Pinpoint the cell where the given text exists, returning its [X, Y] midpoint coordinate. 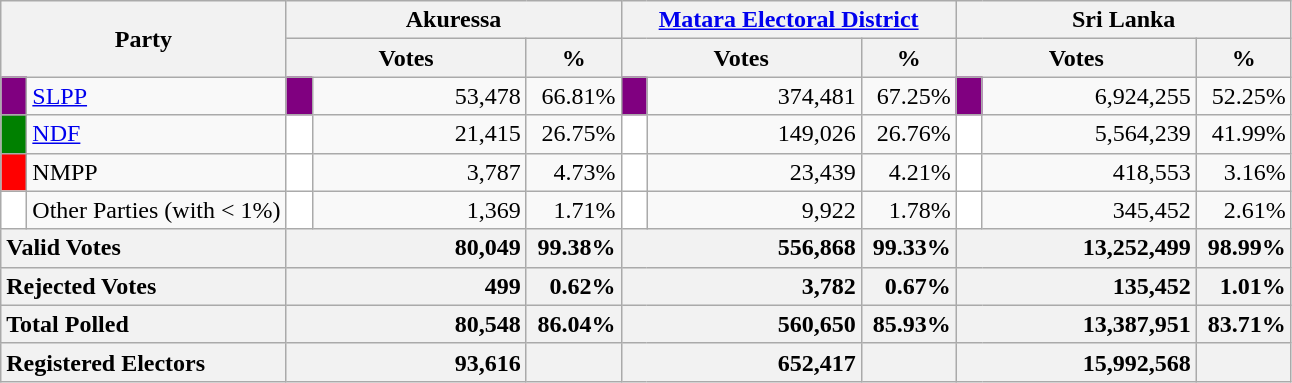
Akuressa [454, 20]
Rejected Votes [144, 286]
0.62% [574, 286]
6,924,255 [1089, 96]
86.04% [574, 324]
Matara Electoral District [788, 20]
23,439 [754, 172]
13,252,499 [1076, 248]
Party [144, 39]
149,026 [754, 134]
135,452 [1076, 286]
66.81% [574, 96]
80,548 [406, 324]
1,369 [419, 210]
2.61% [1244, 210]
NDF [156, 134]
83.71% [1244, 324]
Total Polled [144, 324]
Registered Electors [144, 362]
3.16% [1244, 172]
1.71% [574, 210]
26.75% [574, 134]
1.01% [1244, 286]
93,616 [406, 362]
4.73% [574, 172]
0.67% [908, 286]
3,782 [741, 286]
374,481 [754, 96]
Other Parties (with < 1%) [156, 210]
1.78% [908, 210]
Valid Votes [144, 248]
9,922 [754, 210]
560,650 [741, 324]
99.33% [908, 248]
85.93% [908, 324]
98.99% [1244, 248]
52.25% [1244, 96]
499 [406, 286]
4.21% [908, 172]
21,415 [419, 134]
80,049 [406, 248]
5,564,239 [1089, 134]
556,868 [741, 248]
652,417 [741, 362]
Sri Lanka [1124, 20]
99.38% [574, 248]
418,553 [1089, 172]
67.25% [908, 96]
SLPP [156, 96]
26.76% [908, 134]
13,387,951 [1076, 324]
NMPP [156, 172]
3,787 [419, 172]
41.99% [1244, 134]
345,452 [1089, 210]
15,992,568 [1076, 362]
53,478 [419, 96]
